Scan for the cell matching the given text and deliver its (x, y) coordinate at center. 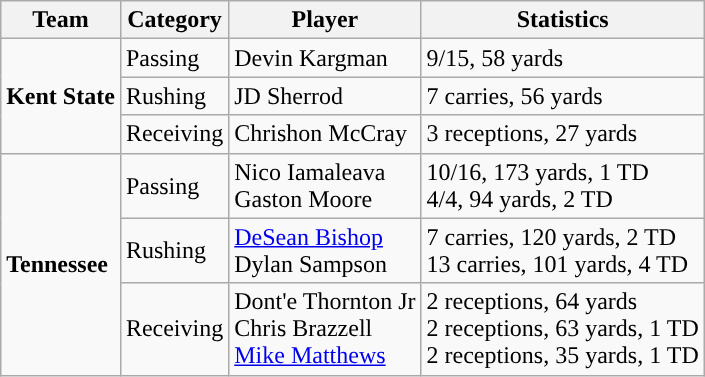
Player (325, 20)
7 carries, 56 yards (562, 96)
7 carries, 120 yards, 2 TD13 carries, 101 yards, 4 TD (562, 250)
Category (174, 20)
Tennessee (61, 264)
Team (61, 20)
Devin Kargman (325, 58)
Chrishon McCray (325, 134)
3 receptions, 27 yards (562, 134)
Statistics (562, 20)
JD Sherrod (325, 96)
9/15, 58 yards (562, 58)
2 receptions, 64 yards2 receptions, 63 yards, 1 TD2 receptions, 35 yards, 1 TD (562, 329)
Dont'e Thornton JrChris BrazzellMike Matthews (325, 329)
Kent State (61, 96)
10/16, 173 yards, 1 TD4/4, 94 yards, 2 TD (562, 186)
Nico IamaleavaGaston Moore (325, 186)
DeSean BishopDylan Sampson (325, 250)
